Scan for the cell matching the given text and deliver its [x, y] coordinate at center. 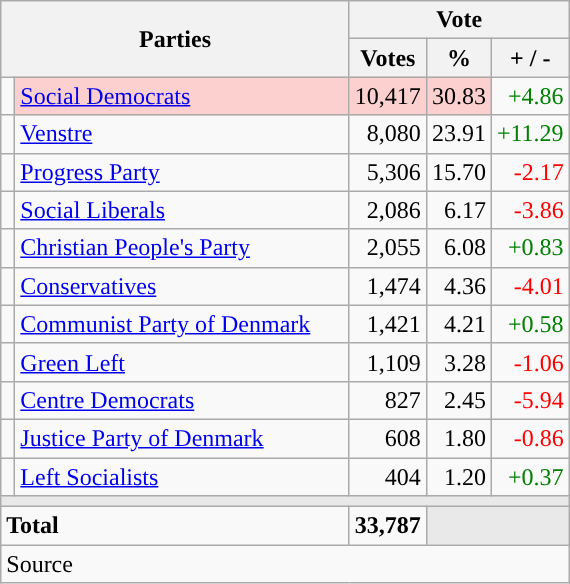
-0.86 [530, 438]
Social Liberals [182, 210]
+ / - [530, 58]
1.80 [458, 438]
6.08 [458, 248]
Centre Democrats [182, 400]
% [458, 58]
Parties [176, 39]
Conservatives [182, 286]
15.70 [458, 172]
Source [285, 564]
+0.58 [530, 324]
5,306 [388, 172]
+0.37 [530, 477]
Green Left [182, 362]
6.17 [458, 210]
Justice Party of Denmark [182, 438]
Progress Party [182, 172]
-1.06 [530, 362]
10,417 [388, 96]
+4.86 [530, 96]
2,055 [388, 248]
-3.86 [530, 210]
33,787 [388, 526]
Social Democrats [182, 96]
23.91 [458, 134]
Venstre [182, 134]
1.20 [458, 477]
827 [388, 400]
608 [388, 438]
Communist Party of Denmark [182, 324]
1,109 [388, 362]
404 [388, 477]
-2.17 [530, 172]
Left Socialists [182, 477]
2,086 [388, 210]
-5.94 [530, 400]
1,474 [388, 286]
+11.29 [530, 134]
2.45 [458, 400]
-4.01 [530, 286]
3.28 [458, 362]
8,080 [388, 134]
30.83 [458, 96]
4.21 [458, 324]
+0.83 [530, 248]
Christian People's Party [182, 248]
1,421 [388, 324]
4.36 [458, 286]
Vote [459, 20]
Total [176, 526]
Votes [388, 58]
